Return [X, Y] of the center of cell containing provided text 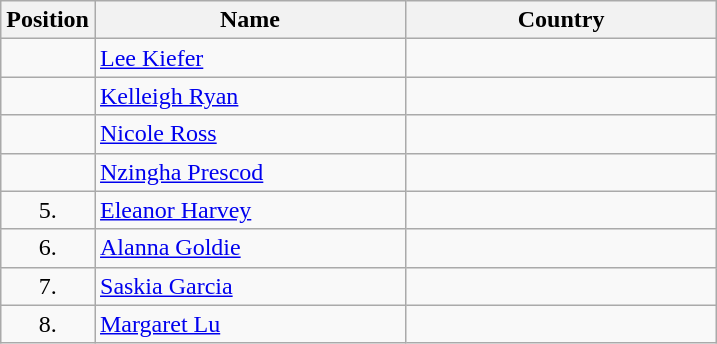
5. [48, 210]
Nicole Ross [250, 134]
Position [48, 20]
Country [562, 20]
Name [250, 20]
Margaret Lu [250, 324]
Alanna Goldie [250, 248]
8. [48, 324]
Lee Kiefer [250, 58]
Saskia Garcia [250, 286]
6. [48, 248]
7. [48, 286]
Eleanor Harvey [250, 210]
Nzingha Prescod [250, 172]
Kelleigh Ryan [250, 96]
